Identify which cell holds the provided text, then report its (X, Y) central coordinate. 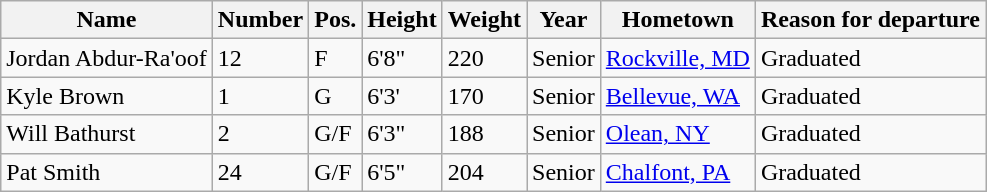
Number (260, 20)
Hometown (678, 20)
Kyle Brown (107, 96)
2 (260, 134)
Jordan Abdur-Ra'oof (107, 58)
1 (260, 96)
F (336, 58)
24 (260, 172)
Year (564, 20)
6'3" (402, 134)
188 (484, 134)
Pos. (336, 20)
Bellevue, WA (678, 96)
Weight (484, 20)
Reason for departure (870, 20)
12 (260, 58)
Pat Smith (107, 172)
Will Bathurst (107, 134)
204 (484, 172)
Chalfont, PA (678, 172)
6'5" (402, 172)
6'8" (402, 58)
Name (107, 20)
Rockville, MD (678, 58)
170 (484, 96)
6'3' (402, 96)
Height (402, 20)
G (336, 96)
220 (484, 58)
Olean, NY (678, 134)
